Pinpoint the cell where the given text exists, returning its [x, y] midpoint coordinate. 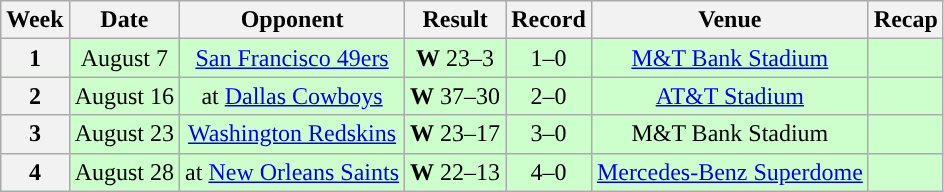
Mercedes-Benz Superdome [730, 172]
W 37–30 [456, 96]
1–0 [549, 58]
2 [35, 96]
AT&T Stadium [730, 96]
W 23–3 [456, 58]
1 [35, 58]
Opponent [292, 20]
Result [456, 20]
2–0 [549, 96]
August 28 [124, 172]
Record [549, 20]
3 [35, 134]
Washington Redskins [292, 134]
4 [35, 172]
W 22–13 [456, 172]
San Francisco 49ers [292, 58]
Date [124, 20]
Week [35, 20]
August 7 [124, 58]
August 16 [124, 96]
3–0 [549, 134]
4–0 [549, 172]
at New Orleans Saints [292, 172]
Venue [730, 20]
Recap [906, 20]
August 23 [124, 134]
W 23–17 [456, 134]
at Dallas Cowboys [292, 96]
